Find where the given text appears and provide that cell's center as [X, Y] coordinate. 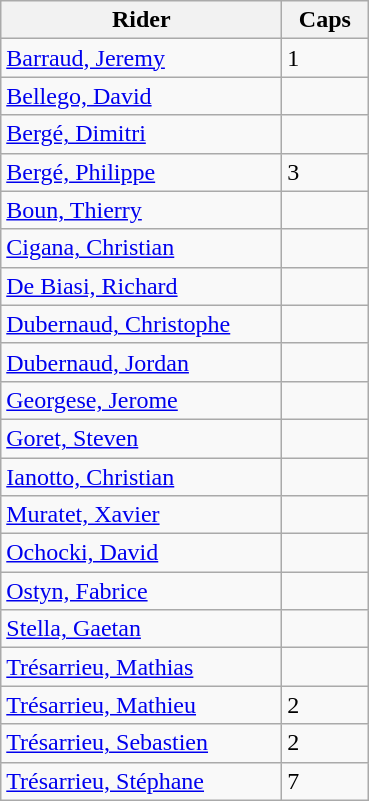
Rider [142, 20]
Ochocki, David [142, 553]
Ostyn, Fabrice [142, 591]
7 [325, 781]
Bergé, Dimitri [142, 134]
Goret, Steven [142, 438]
Dubernaud, Christophe [142, 324]
Caps [325, 20]
1 [325, 58]
Stella, Gaetan [142, 629]
3 [325, 172]
Barraud, Jeremy [142, 58]
Boun, Thierry [142, 210]
Muratet, Xavier [142, 515]
Ianotto, Christian [142, 477]
Trésarrieu, Stéphane [142, 781]
Bellego, David [142, 96]
De Biasi, Richard [142, 286]
Trésarrieu, Sebastien [142, 743]
Georgese, Jerome [142, 400]
Trésarrieu, Mathieu [142, 705]
Cigana, Christian [142, 248]
Bergé, Philippe [142, 172]
Trésarrieu, Mathias [142, 667]
Dubernaud, Jordan [142, 362]
